Scan for the cell matching the given text and deliver its [x, y] coordinate at center. 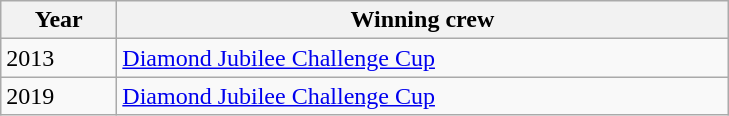
Winning crew [422, 20]
Year [59, 20]
2019 [59, 96]
2013 [59, 58]
